Pinpoint the cell where the given text exists, returning its [X, Y] midpoint coordinate. 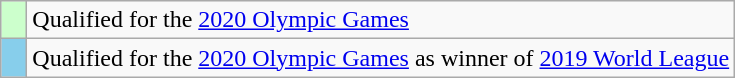
Qualified for the 2020 Olympic Games as winner of 2019 World League [381, 58]
Qualified for the 2020 Olympic Games [381, 20]
